Provide the (X, Y) coordinate of the cell's center where the given text is located.  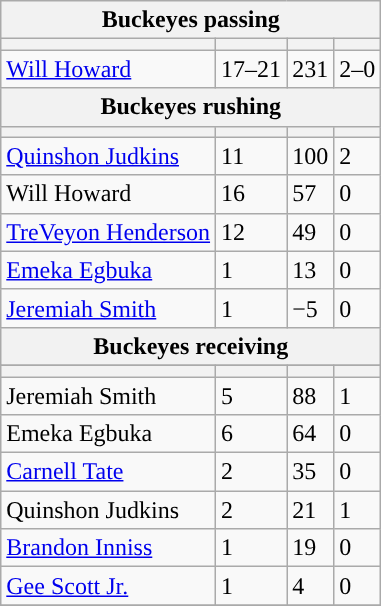
17–21 (252, 69)
Carnell Tate (108, 472)
100 (310, 156)
231 (310, 69)
16 (252, 194)
Gee Scott Jr. (108, 586)
12 (252, 232)
2–0 (358, 69)
Buckeyes passing (191, 20)
Brandon Inniss (108, 548)
4 (310, 586)
TreVeyon Henderson (108, 232)
Buckeyes rushing (191, 107)
5 (252, 395)
−5 (310, 308)
64 (310, 434)
19 (310, 548)
Buckeyes receiving (191, 346)
88 (310, 395)
11 (252, 156)
35 (310, 472)
6 (252, 434)
21 (310, 510)
57 (310, 194)
13 (310, 270)
49 (310, 232)
